Pinpoint the cell where the given text exists, returning its (x, y) midpoint coordinate. 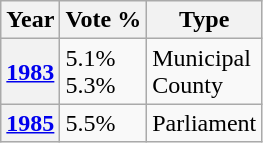
1983 (30, 72)
Type (204, 20)
5.5% (104, 123)
1985 (30, 123)
MunicipalCounty (204, 72)
Vote % (104, 20)
Year (30, 20)
Parliament (204, 123)
5.1%5.3% (104, 72)
